Capture the cell that displays the provided text and extract its (X, Y) central coordinate. 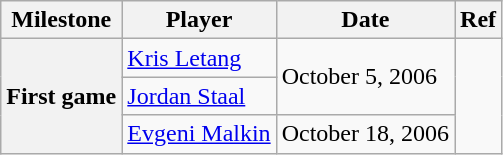
Date (365, 20)
Evgeni Malkin (199, 134)
Player (199, 20)
Jordan Staal (199, 96)
Kris Letang (199, 58)
October 5, 2006 (365, 77)
Milestone (62, 20)
First game (62, 96)
Ref (478, 20)
October 18, 2006 (365, 134)
